Identify which cell holds the provided text, then report its (X, Y) central coordinate. 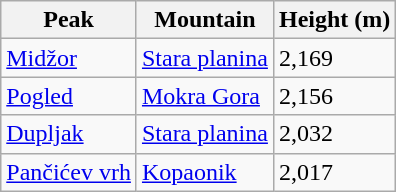
Height (m) (334, 20)
Pogled (69, 96)
Pančićev vrh (69, 172)
Midžor (69, 58)
2,032 (334, 134)
Kopaonik (204, 172)
Dupljak (69, 134)
2,156 (334, 96)
Mountain (204, 20)
2,169 (334, 58)
2,017 (334, 172)
Peak (69, 20)
Mokra Gora (204, 96)
